Identify which cell holds the provided text, then report its (X, Y) central coordinate. 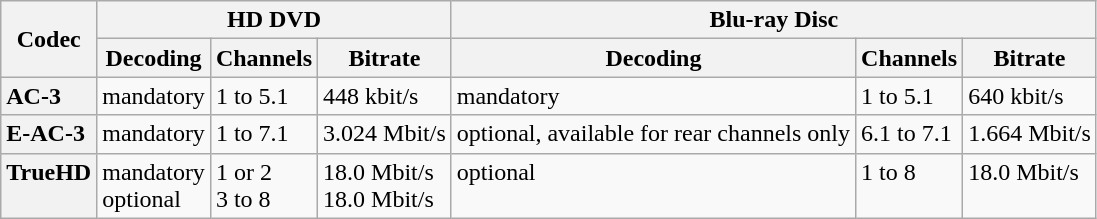
640 kbit/s (1030, 96)
18.0 Mbit/s (1030, 186)
6.1 to 7.1 (910, 134)
E-AC-3 (49, 134)
1 to 7.1 (264, 134)
1 or 2 3 to 8 (264, 186)
Blu-ray Disc (774, 20)
TrueHD (49, 186)
optional, available for rear channels only (653, 134)
1.664 Mbit/s (1030, 134)
18.0 Mbit/s 18.0 Mbit/s (385, 186)
1 to 8 (910, 186)
mandatoryoptional (154, 186)
AC-3 (49, 96)
3.024 Mbit/s (385, 134)
HD DVD (274, 20)
Codec (49, 39)
optional (653, 186)
448 kbit/s (385, 96)
